From the cell containing the given text, extract its center point as (x, y) coordinate. 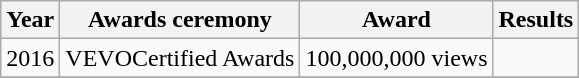
100,000,000 views (396, 58)
2016 (30, 58)
Award (396, 20)
Year (30, 20)
VEVOCertified Awards (180, 58)
Awards ceremony (180, 20)
Results (536, 20)
